Pinpoint the cell where the given text exists, returning its (x, y) midpoint coordinate. 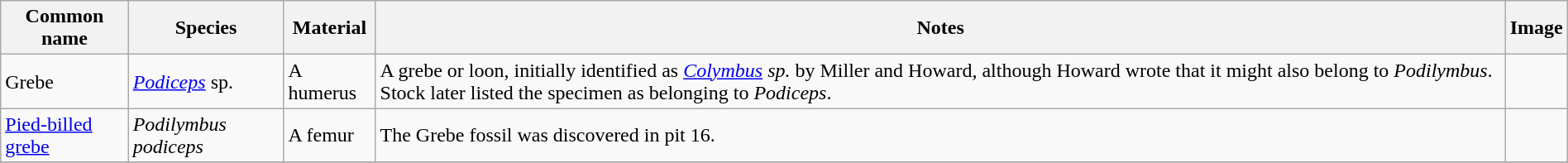
A humerus (329, 81)
Image (1537, 28)
Common name (65, 28)
Species (206, 28)
Grebe (65, 81)
Podilymbus podiceps (206, 136)
Notes (940, 28)
The Grebe fossil was discovered in pit 16. (940, 136)
Podiceps sp. (206, 81)
Pied-billed grebe (65, 136)
A femur (329, 136)
Material (329, 28)
